Output the [x, y] coordinate of the center of the cell containing the given text.  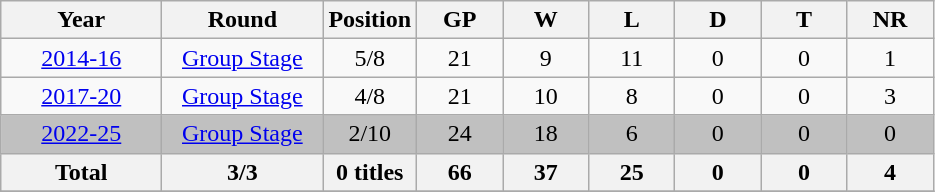
Round [242, 20]
Year [82, 20]
4/8 [370, 96]
3 [890, 96]
Position [370, 20]
11 [632, 58]
18 [546, 134]
9 [546, 58]
2017-20 [82, 96]
Total [82, 172]
2022-25 [82, 134]
2014-16 [82, 58]
W [546, 20]
D [718, 20]
6 [632, 134]
0 titles [370, 172]
24 [460, 134]
5/8 [370, 58]
NR [890, 20]
1 [890, 58]
10 [546, 96]
37 [546, 172]
4 [890, 172]
25 [632, 172]
2/10 [370, 134]
8 [632, 96]
3/3 [242, 172]
L [632, 20]
66 [460, 172]
T [804, 20]
GP [460, 20]
